Identify which cell holds the provided text, then report its [X, Y] central coordinate. 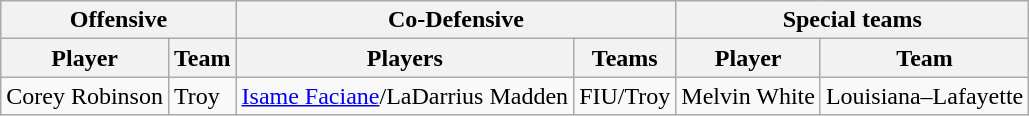
Isame Faciane/LaDarrius Madden [405, 96]
Offensive [118, 20]
Louisiana–Lafayette [924, 96]
Co-Defensive [456, 20]
Corey Robinson [85, 96]
Teams [625, 58]
Melvin White [748, 96]
FIU/Troy [625, 96]
Troy [202, 96]
Special teams [852, 20]
Players [405, 58]
